Pinpoint the cell where the given text exists, returning its [X, Y] midpoint coordinate. 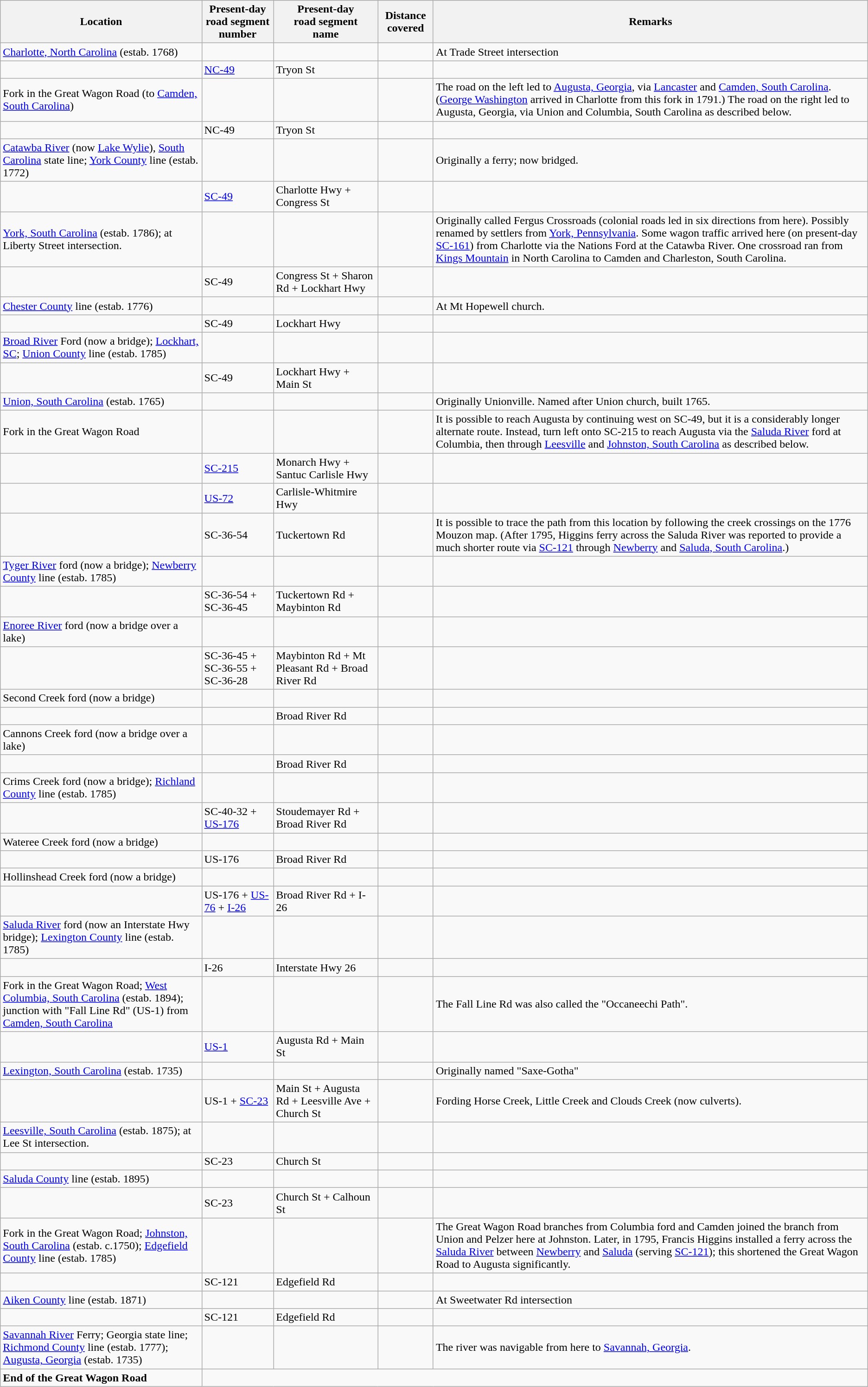
Present-day road segment name [325, 22]
Wateree Creek ford (now a bridge) [101, 842]
Main St + Augusta Rd + Leesville Ave + Church St [325, 1101]
SC-36-54 [237, 535]
Carlisle-Whitmire Hwy [325, 498]
Distance covered [405, 22]
Remarks [650, 22]
At Mt Hopewell church. [650, 306]
Originally a ferry; now bridged. [650, 160]
Chester County line (estab. 1776) [101, 306]
Fork in the Great Wagon Road; West Columbia, South Carolina (estab. 1894); junction with "Fall Line Rd" (US-1) from Camden, South Carolina [101, 1004]
Location [101, 22]
Stoudemayer Rd + Broad River Rd [325, 817]
At Trade Street intersection [650, 52]
Charlotte Hwy + Congress St [325, 197]
Second Creek ford (now a bridge) [101, 698]
SC-36-54 + SC-36-45 [237, 601]
Saluda County line (estab. 1895) [101, 1179]
Tuckertown Rd + Maybinton Rd [325, 601]
The Fall Line Rd was also called the "Occaneechi Path". [650, 1004]
Maybinton Rd + Mt Pleasant Rd + Broad River Rd [325, 668]
Augusta Rd + Main St [325, 1047]
Church St + Calhoun St [325, 1202]
At Sweetwater Rd intersection [650, 1299]
I-26 [237, 968]
Enoree River ford (now a bridge over a lake) [101, 632]
Originally Unionville. Named after Union church, built 1765. [650, 402]
US-72 [237, 498]
Lockhart Hwy + Main St [325, 378]
York, South Carolina (estab. 1786); at Liberty Street intersection. [101, 239]
SC-40-32 + US-176 [237, 817]
US-1 + SC-23 [237, 1101]
Crims Creek ford (now a bridge); Richland County line (estab. 1785) [101, 788]
Cannons Creek ford (now a bridge over a lake) [101, 739]
Originally named "Saxe-Gotha" [650, 1071]
Present-day road segment number [237, 22]
Monarch Hwy + Santuc Carlisle Hwy [325, 469]
Fork in the Great Wagon Road (to Camden, South Carolina) [101, 100]
End of the Great Wagon Road [101, 1378]
Fork in the Great Wagon Road; Johnston, South Carolina (estab. c.1750); Edgefield County line (estab. 1785) [101, 1245]
Lexington, South Carolina (estab. 1735) [101, 1071]
The river was navigable from here to Savannah, Georgia. [650, 1348]
Interstate Hwy 26 [325, 968]
SC-36-45 + SC-36-55 + SC-36-28 [237, 668]
US-1 [237, 1047]
US-176 [237, 860]
Congress St + Sharon Rd + Lockhart Hwy [325, 282]
Savannah River Ferry; Georgia state line; Richmond County line (estab. 1777); Augusta, Georgia (estab. 1735) [101, 1348]
SC-215 [237, 469]
Church St [325, 1161]
Aiken County line (estab. 1871) [101, 1299]
Saluda River ford (now an Interstate Hwy bridge); Lexington County line (estab. 1785) [101, 938]
Fording Horse Creek, Little Creek and Clouds Creek (now culverts). [650, 1101]
Catawba River (now Lake Wylie), South Carolina state line; York County line (estab. 1772) [101, 160]
Tuckertown Rd [325, 535]
Fork in the Great Wagon Road [101, 432]
Broad River Ford (now a bridge); Lockhart, SC; Union County line (estab. 1785) [101, 347]
Lockhart Hwy [325, 323]
Tyger River ford (now a bridge); Newberry County line (estab. 1785) [101, 571]
Leesville, South Carolina (estab. 1875); at Lee St intersection. [101, 1137]
Union, South Carolina (estab. 1765) [101, 402]
US-176 + US-76 + I-26 [237, 901]
Charlotte, North Carolina (estab. 1768) [101, 52]
Broad River Rd + I-26 [325, 901]
Hollinshead Creek ford (now a bridge) [101, 877]
